Locate the cell with the specified text and output its [x, y] center coordinate. 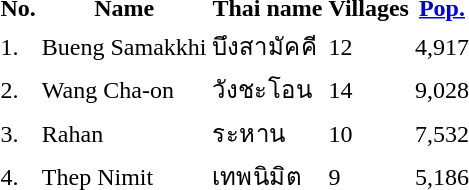
Rahan [124, 133]
12 [368, 46]
Wang Cha-on [124, 90]
ระหาน [268, 133]
วังชะโอน [268, 90]
บึงสามัคคี [268, 46]
14 [368, 90]
10 [368, 133]
Bueng Samakkhi [124, 46]
